Extract the [X, Y] coordinate from the center of the cell holding the provided text.  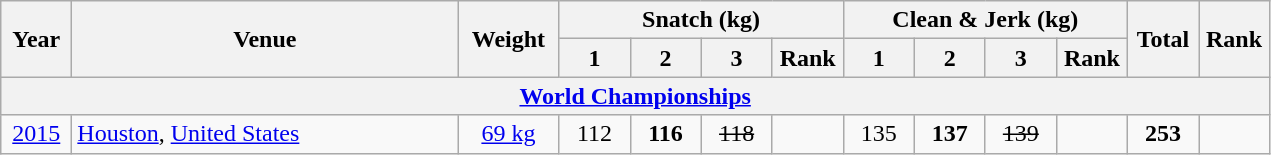
Houston, United States [265, 134]
Year [36, 39]
135 [878, 134]
253 [1162, 134]
Venue [265, 39]
137 [950, 134]
Clean & Jerk (kg) [985, 20]
Total [1162, 39]
World Championships [636, 96]
139 [1020, 134]
112 [594, 134]
Weight [508, 39]
69 kg [508, 134]
2015 [36, 134]
116 [666, 134]
Snatch (kg) [701, 20]
118 [736, 134]
